From the cell containing the given text, extract its center point as (x, y) coordinate. 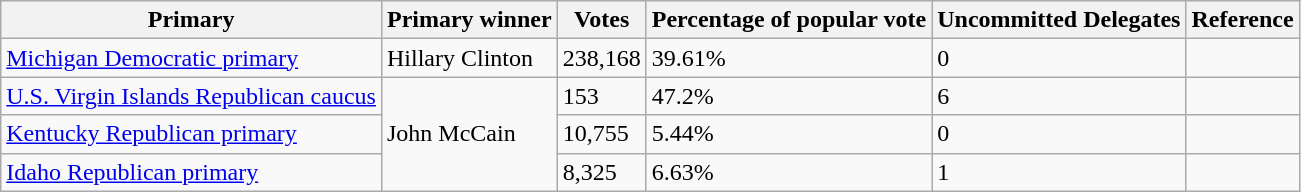
6 (1059, 96)
Idaho Republican primary (192, 172)
6.63% (788, 172)
1 (1059, 172)
Votes (602, 20)
Reference (1242, 20)
8,325 (602, 172)
10,755 (602, 134)
Percentage of popular vote (788, 20)
Kentucky Republican primary (192, 134)
Primary winner (469, 20)
238,168 (602, 58)
John McCain (469, 134)
39.61% (788, 58)
47.2% (788, 96)
153 (602, 96)
Uncommitted Delegates (1059, 20)
Michigan Democratic primary (192, 58)
5.44% (788, 134)
U.S. Virgin Islands Republican caucus (192, 96)
Primary (192, 20)
Hillary Clinton (469, 58)
